Identify which cell holds the provided text, then report its (X, Y) central coordinate. 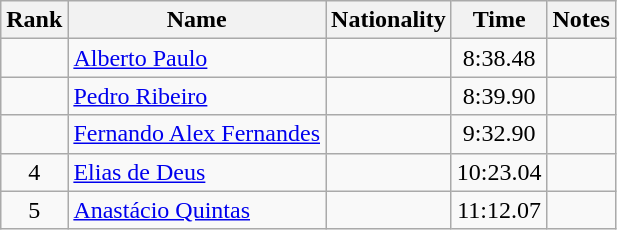
Nationality (389, 20)
Anastácio Quintas (197, 210)
8:38.48 (499, 58)
Elias de Deus (197, 172)
10:23.04 (499, 172)
5 (34, 210)
Name (197, 20)
11:12.07 (499, 210)
Pedro Ribeiro (197, 96)
8:39.90 (499, 96)
Rank (34, 20)
Alberto Paulo (197, 58)
4 (34, 172)
Notes (581, 20)
Time (499, 20)
9:32.90 (499, 134)
Fernando Alex Fernandes (197, 134)
